For the text-containing cell, return its midpoint in [X, Y] coordinate format. 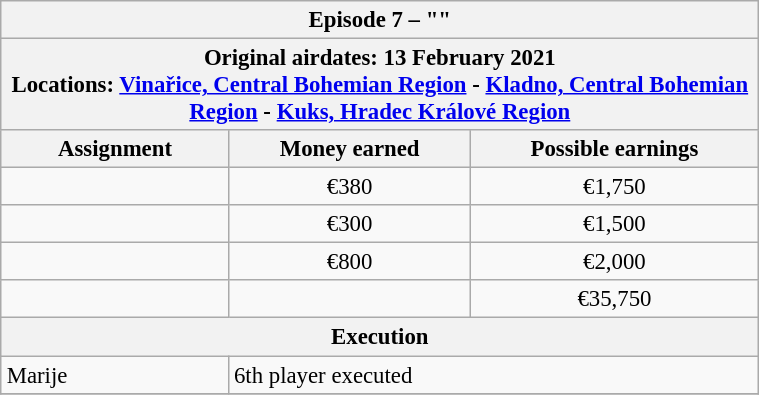
Original airdates: 13 February 2021Locations: Vinařice, Central Bohemian Region - Kladno, Central Bohemian Region - Kuks, Hradec Králové Region [380, 84]
€380 [350, 187]
€1,500 [615, 224]
Execution [380, 337]
€2,000 [615, 262]
€300 [350, 224]
Possible earnings [615, 149]
Marije [114, 375]
Episode 7 – "" [380, 20]
€800 [350, 262]
Money earned [350, 149]
6th player executed [494, 375]
€1,750 [615, 187]
Assignment [114, 149]
€35,750 [615, 299]
